Provide the [x, y] coordinate of the cell's center where the given text is located.  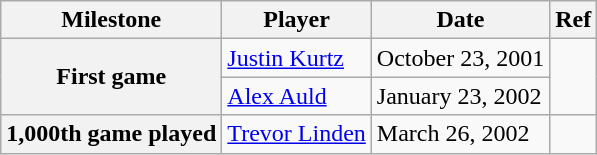
Milestone [112, 20]
Alex Auld [297, 96]
Player [297, 20]
Trevor Linden [297, 134]
Justin Kurtz [297, 58]
October 23, 2001 [460, 58]
1,000th game played [112, 134]
Date [460, 20]
January 23, 2002 [460, 96]
First game [112, 77]
March 26, 2002 [460, 134]
Ref [574, 20]
